Scan for the cell matching the given text and deliver its (x, y) coordinate at center. 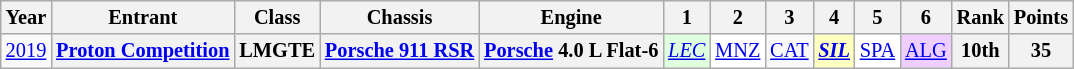
10th (980, 51)
CAT (789, 51)
Porsche 911 RSR (400, 51)
1 (686, 17)
SIL (834, 51)
Entrant (142, 17)
LEC (686, 51)
Class (277, 17)
Chassis (400, 17)
ALG (926, 51)
2019 (26, 51)
2 (738, 17)
3 (789, 17)
Year (26, 17)
Rank (980, 17)
LMGTE (277, 51)
MNZ (738, 51)
35 (1041, 51)
Proton Competition (142, 51)
SPA (878, 51)
6 (926, 17)
Engine (571, 17)
Points (1041, 17)
5 (878, 17)
Porsche 4.0 L Flat-6 (571, 51)
4 (834, 17)
